Provide the [x, y] coordinate of the cell's center where the given text is located.  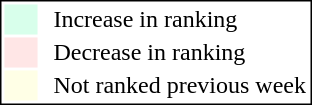
Not ranked previous week [180, 85]
Decrease in ranking [180, 53]
Increase in ranking [180, 19]
